Provide the (X, Y) coordinate of the cell's center where the given text is located.  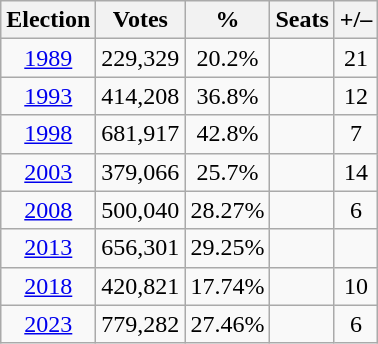
500,040 (140, 210)
12 (356, 96)
Votes (140, 20)
14 (356, 172)
1993 (48, 96)
28.27% (228, 210)
+/– (356, 20)
25.7% (228, 172)
7 (356, 134)
379,066 (140, 172)
2003 (48, 172)
1998 (48, 134)
1989 (48, 58)
20.2% (228, 58)
2018 (48, 286)
2013 (48, 248)
779,282 (140, 324)
21 (356, 58)
420,821 (140, 286)
Election (48, 20)
36.8% (228, 96)
2023 (48, 324)
414,208 (140, 96)
42.8% (228, 134)
Seats (302, 20)
10 (356, 286)
27.46% (228, 324)
% (228, 20)
17.74% (228, 286)
656,301 (140, 248)
29.25% (228, 248)
2008 (48, 210)
229,329 (140, 58)
681,917 (140, 134)
